From the cell containing the given text, extract its center point as [X, Y] coordinate. 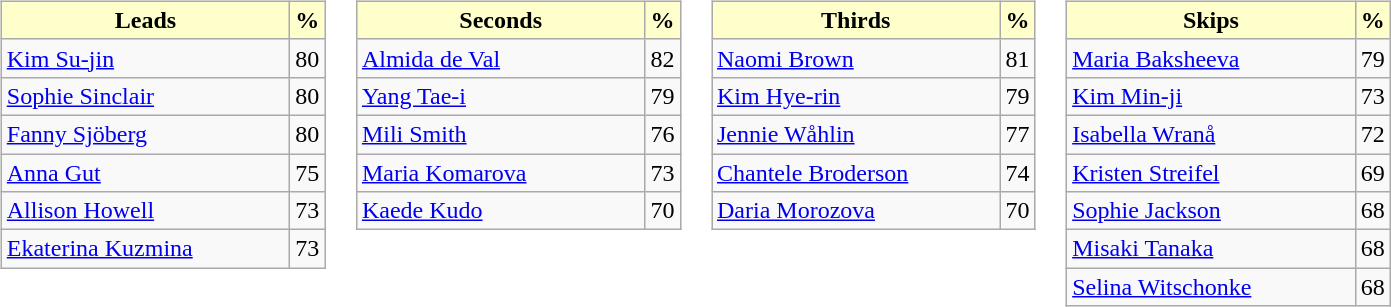
Mili Smith [500, 134]
Kim Su-jin [146, 58]
Sophie Sinclair [146, 96]
Misaki Tanaka [1212, 249]
Kristen Streifel [1212, 173]
Sophie Jackson [1212, 211]
Maria Komarova [500, 173]
Anna Gut [146, 173]
69 [1372, 173]
76 [662, 134]
Isabella Wranå [1212, 134]
Almida de Val [500, 58]
74 [1018, 173]
Skips [1212, 20]
Kim Min-ji [1212, 96]
Daria Morozova [856, 211]
72 [1372, 134]
81 [1018, 58]
Fanny Sjöberg [146, 134]
75 [308, 173]
Thirds [856, 20]
Naomi Brown [856, 58]
Ekaterina Kuzmina [146, 249]
Kaede Kudo [500, 211]
Selina Witschonke [1212, 287]
Jennie Wåhlin [856, 134]
Seconds [500, 20]
Chantele Broderson [856, 173]
Leads [146, 20]
77 [1018, 134]
Maria Baksheeva [1212, 58]
Kim Hye-rin [856, 96]
82 [662, 58]
Allison Howell [146, 211]
Yang Tae-i [500, 96]
